Locate the cell with the specified text and output its [x, y] center coordinate. 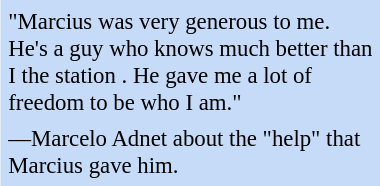
"Marcius was very generous to me. He's a guy who knows much better than I the station . He gave me a lot of freedom to be who I am." [190, 62]
—Marcelo Adnet about the "help" that Marcius gave him. [190, 152]
